Determine the (x, y) coordinate at the center of the cell enclosing the given text.  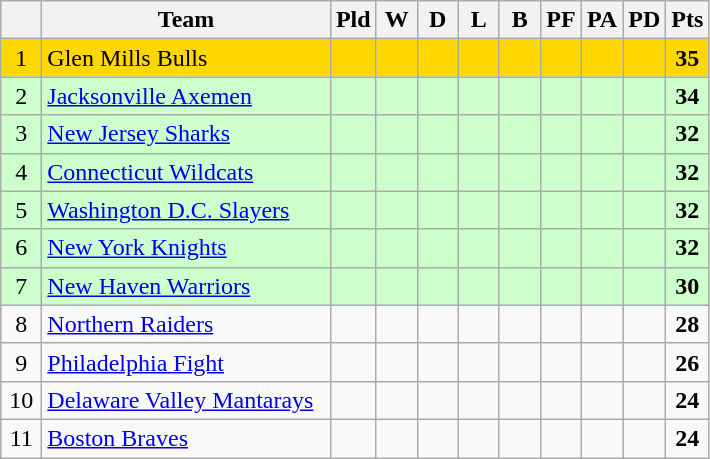
Pld (353, 20)
D (438, 20)
Glen Mills Bulls (186, 58)
L (478, 20)
7 (22, 286)
9 (22, 362)
2 (22, 96)
Northern Raiders (186, 324)
26 (688, 362)
New Haven Warriors (186, 286)
8 (22, 324)
Philadelphia Fight (186, 362)
Delaware Valley Mantarays (186, 400)
PA (602, 20)
11 (22, 438)
30 (688, 286)
Boston Braves (186, 438)
1 (22, 58)
35 (688, 58)
PD (644, 20)
5 (22, 210)
4 (22, 172)
PF (560, 20)
Jacksonville Axemen (186, 96)
3 (22, 134)
6 (22, 248)
Pts (688, 20)
34 (688, 96)
Connecticut Wildcats (186, 172)
New York Knights (186, 248)
10 (22, 400)
B (520, 20)
New Jersey Sharks (186, 134)
W (396, 20)
Washington D.C. Slayers (186, 210)
28 (688, 324)
Team (186, 20)
